Provide the (x, y) coordinate of the cell's center where the given text is located.  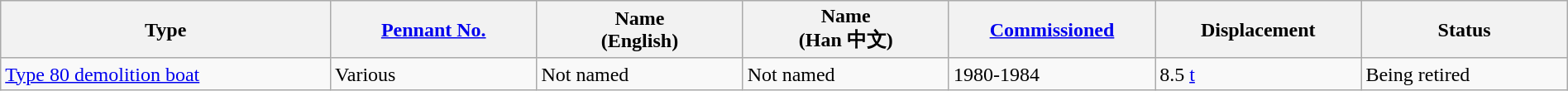
Type (165, 30)
Pennant No. (433, 30)
Name(English) (640, 30)
Various (433, 74)
Status (1464, 30)
1980-1984 (1052, 74)
Name(Han 中文) (845, 30)
8.5 t (1259, 74)
Displacement (1259, 30)
Type 80 demolition boat (165, 74)
Being retired (1464, 74)
Commissioned (1052, 30)
